Return the [x, y] coordinate for the center point of the cell that contains the specified text.  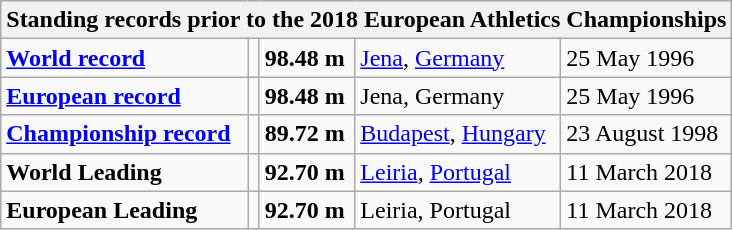
World Leading [124, 172]
European record [124, 96]
23 August 1998 [646, 134]
Standing records prior to the 2018 European Athletics Championships [366, 20]
European Leading [124, 210]
Championship record [124, 134]
World record [124, 58]
Budapest, Hungary [458, 134]
89.72 m [307, 134]
